Pinpoint the cell where the given text exists, returning its (X, Y) midpoint coordinate. 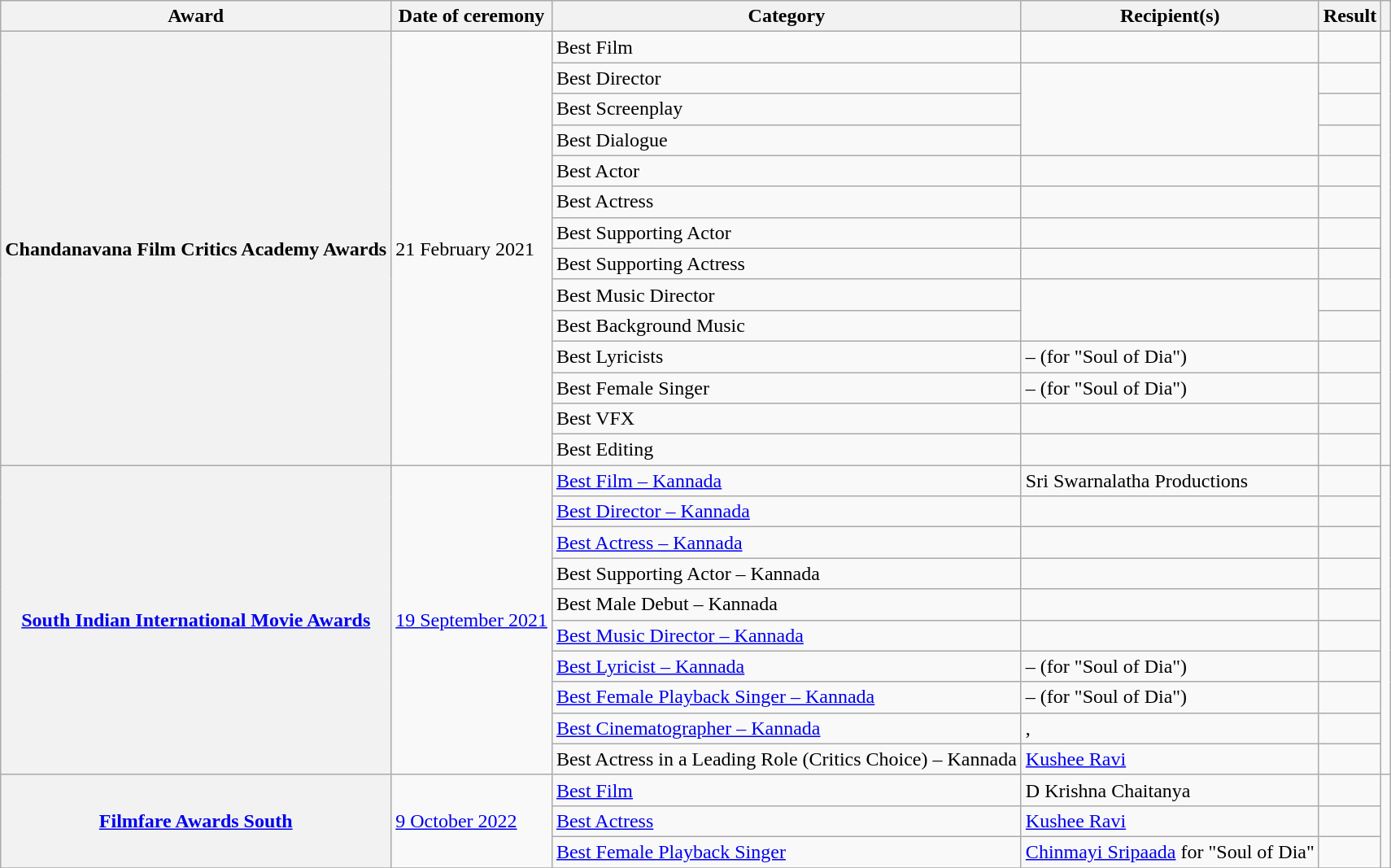
Best VFX (786, 419)
Best Lyricists (786, 356)
Best Supporting Actress (786, 264)
19 September 2021 (472, 620)
Best Lyricist – Kannada (786, 666)
Best Director – Kannada (786, 512)
Best Female Playback Singer – Kannada (786, 697)
Date of ceremony (472, 16)
Recipient(s) (1170, 16)
Best Female Playback Singer (786, 852)
Result (1350, 16)
Chinmayi Sripaada for "Soul of Dia" (1170, 852)
21 February 2021 (472, 249)
Best Female Singer (786, 388)
Best Screenplay (786, 109)
Best Cinematographer – Kannada (786, 728)
Best Director (786, 78)
Best Actress in a Leading Role (Critics Choice) – Kannada (786, 759)
Filmfare Awards South (196, 821)
Best Supporting Actor – Kannada (786, 574)
Best Actress – Kannada (786, 543)
Award (196, 16)
Best Film – Kannada (786, 481)
South Indian International Movie Awards (196, 620)
Category (786, 16)
Best Background Music (786, 325)
Best Supporting Actor (786, 233)
, (1170, 728)
Chandanavana Film Critics Academy Awards (196, 249)
9 October 2022 (472, 821)
Best Male Debut – Kannada (786, 604)
Best Editing (786, 450)
Sri Swarnalatha Productions (1170, 481)
Best Actor (786, 171)
Best Music Director (786, 294)
D Krishna Chaitanya (1170, 790)
Best Music Director – Kannada (786, 635)
Best Dialogue (786, 140)
